Return (X, Y) of the center of cell containing provided text 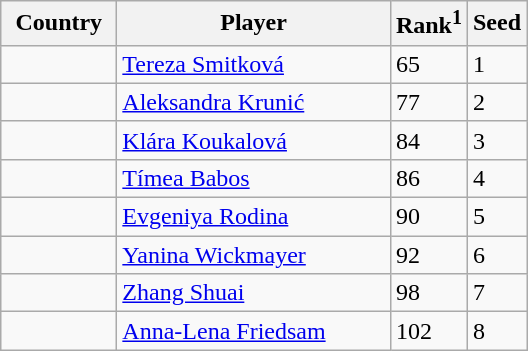
84 (428, 140)
77 (428, 102)
4 (496, 178)
Anna-Lena Friedsam (254, 331)
86 (428, 178)
92 (428, 255)
Evgeniya Rodina (254, 217)
6 (496, 255)
Country (59, 24)
90 (428, 217)
Aleksandra Krunić (254, 102)
Zhang Shuai (254, 293)
Rank1 (428, 24)
1 (496, 64)
2 (496, 102)
65 (428, 64)
Tereza Smitková (254, 64)
Seed (496, 24)
Klára Koukalová (254, 140)
Tímea Babos (254, 178)
102 (428, 331)
8 (496, 331)
5 (496, 217)
Yanina Wickmayer (254, 255)
7 (496, 293)
98 (428, 293)
3 (496, 140)
Player (254, 24)
